Determine the (X, Y) coordinate at the center of the cell enclosing the given text.  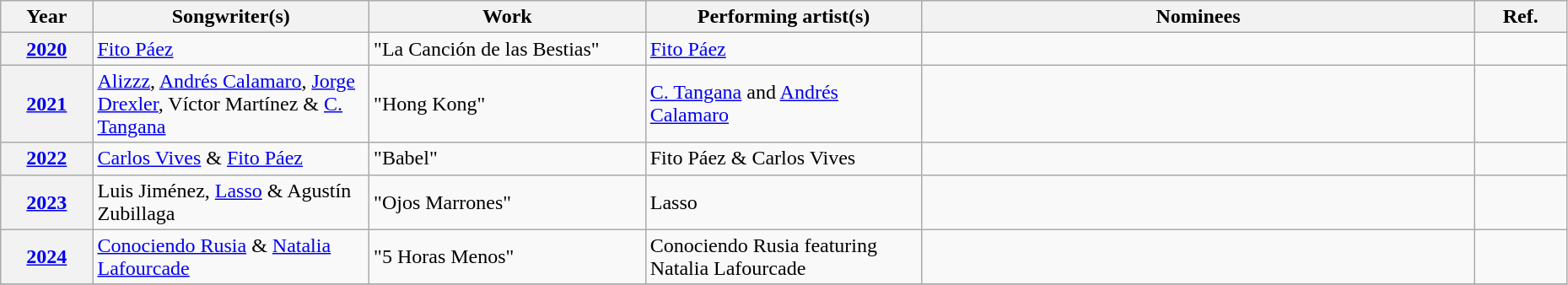
Work (508, 17)
Luis Jiménez, Lasso & Agustín Zubillaga (231, 202)
Fito Páez & Carlos Vives (784, 159)
"Babel" (508, 159)
Alizzz, Andrés Calamaro, Jorge Drexler, Víctor Martínez & C. Tangana (231, 104)
Performing artist(s) (784, 17)
"5 Horas Menos" (508, 256)
C. Tangana and Andrés Calamaro (784, 104)
Carlos Vives & Fito Páez (231, 159)
Conociendo Rusia & Natalia Lafourcade (231, 256)
2022 (47, 159)
Nominees (1198, 17)
"Ojos Marrones" (508, 202)
2023 (47, 202)
Conociendo Rusia featuring Natalia Lafourcade (784, 256)
Lasso (784, 202)
Songwriter(s) (231, 17)
2024 (47, 256)
"La Canción de las Bestias" (508, 49)
Year (47, 17)
2020 (47, 49)
"Hong Kong" (508, 104)
2021 (47, 104)
Ref. (1520, 17)
